Output the (x, y) coordinate of the center of the cell containing the given text.  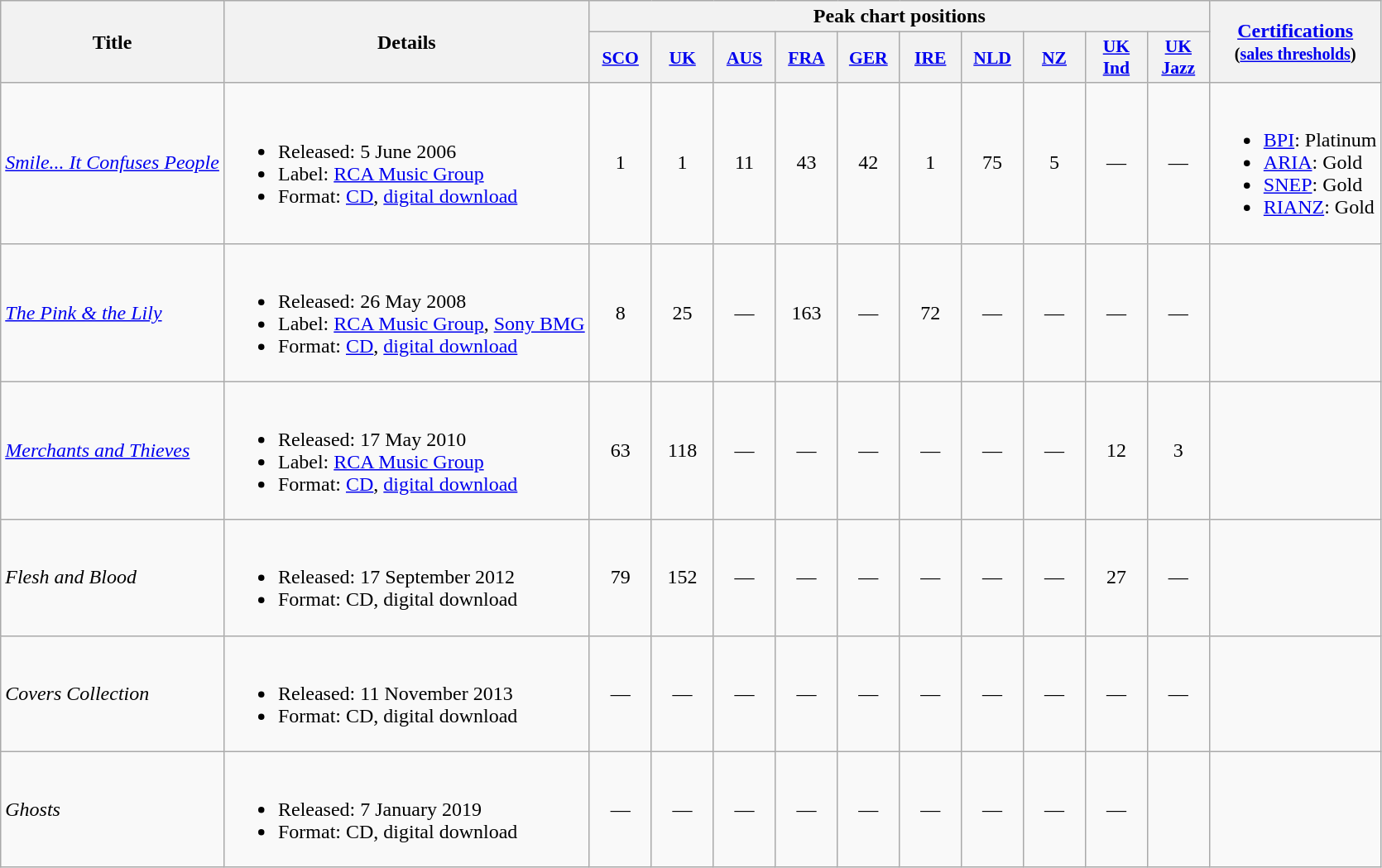
Flesh and Blood (113, 578)
8 (621, 313)
Certifications(sales thresholds) (1295, 41)
The Pink & the Lily (113, 313)
Released: 5 June 2006Label: RCA Music GroupFormat: CD, digital download (406, 163)
Released: 26 May 2008Label: RCA Music Group, Sony BMGFormat: CD, digital download (406, 313)
3 (1178, 450)
AUS (745, 58)
63 (621, 450)
NZ (1054, 58)
UK Jazz (1178, 58)
IRE (930, 58)
GER (869, 58)
79 (621, 578)
163 (806, 313)
43 (806, 163)
75 (993, 163)
Merchants and Thieves (113, 450)
Details (406, 41)
118 (682, 450)
Released: 17 May 2010Label: RCA Music GroupFormat: CD, digital download (406, 450)
Covers Collection (113, 693)
SCO (621, 58)
152 (682, 578)
72 (930, 313)
UK (682, 58)
Title (113, 41)
Released: 7 January 2019Format: CD, digital download (406, 809)
FRA (806, 58)
Released: 17 September 2012Format: CD, digital download (406, 578)
NLD (993, 58)
12 (1116, 450)
11 (745, 163)
42 (869, 163)
27 (1116, 578)
Peak chart positions (899, 17)
BPI: PlatinumARIA: GoldSNEP: GoldRIANZ: Gold (1295, 163)
Smile... It Confuses People (113, 163)
Ghosts (113, 809)
5 (1054, 163)
25 (682, 313)
Released: 11 November 2013Format: CD, digital download (406, 693)
UK Ind (1116, 58)
